Search for the cell housing the specified text and yield its (x, y) center coordinate. 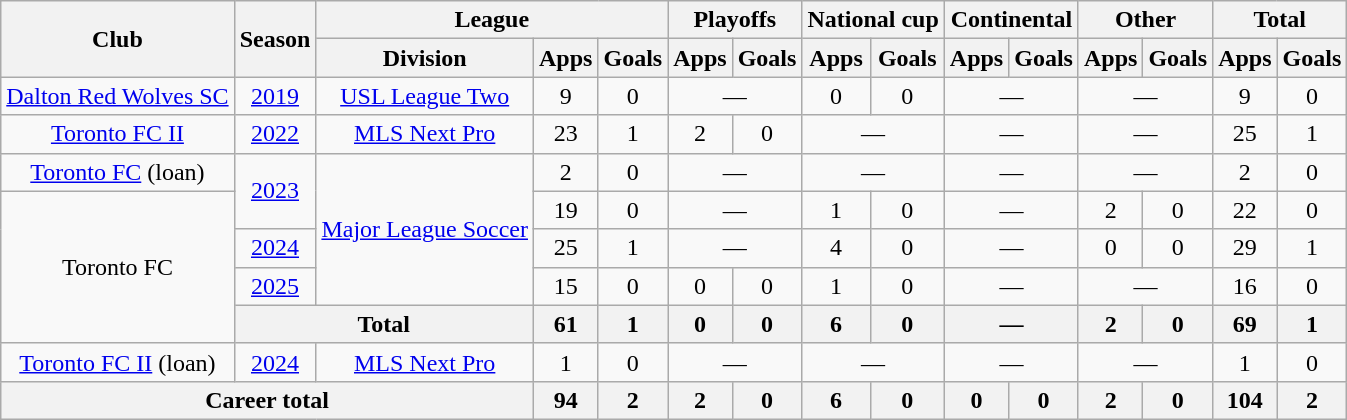
USL League Two (425, 96)
Club (118, 39)
2025 (275, 286)
Other (1145, 20)
22 (1245, 210)
2019 (275, 96)
Toronto FC II (loan) (118, 362)
Toronto FC (loan) (118, 172)
Major League Soccer (425, 229)
104 (1245, 400)
Season (275, 39)
4 (836, 248)
National cup (873, 20)
2023 (275, 191)
2022 (275, 134)
Continental (1011, 20)
Career total (268, 400)
19 (566, 210)
16 (1245, 286)
League (492, 20)
15 (566, 286)
Toronto FC (118, 267)
Division (425, 58)
Toronto FC II (118, 134)
23 (566, 134)
29 (1245, 248)
94 (566, 400)
69 (1245, 324)
61 (566, 324)
Playoffs (735, 20)
Dalton Red Wolves SC (118, 96)
